Pinpoint the cell where the given text exists, returning its [X, Y] midpoint coordinate. 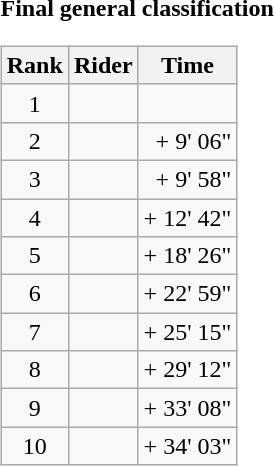
+ 22' 59" [188, 294]
Rank [34, 65]
5 [34, 256]
+ 9' 06" [188, 141]
+ 34' 03" [188, 446]
4 [34, 217]
+ 29' 12" [188, 370]
Time [188, 65]
10 [34, 446]
9 [34, 408]
7 [34, 332]
+ 25' 15" [188, 332]
+ 12' 42" [188, 217]
8 [34, 370]
6 [34, 294]
+ 33' 08" [188, 408]
2 [34, 141]
3 [34, 179]
Rider [103, 65]
+ 9' 58" [188, 179]
+ 18' 26" [188, 256]
1 [34, 103]
